Search for the cell housing the specified text and yield its (X, Y) center coordinate. 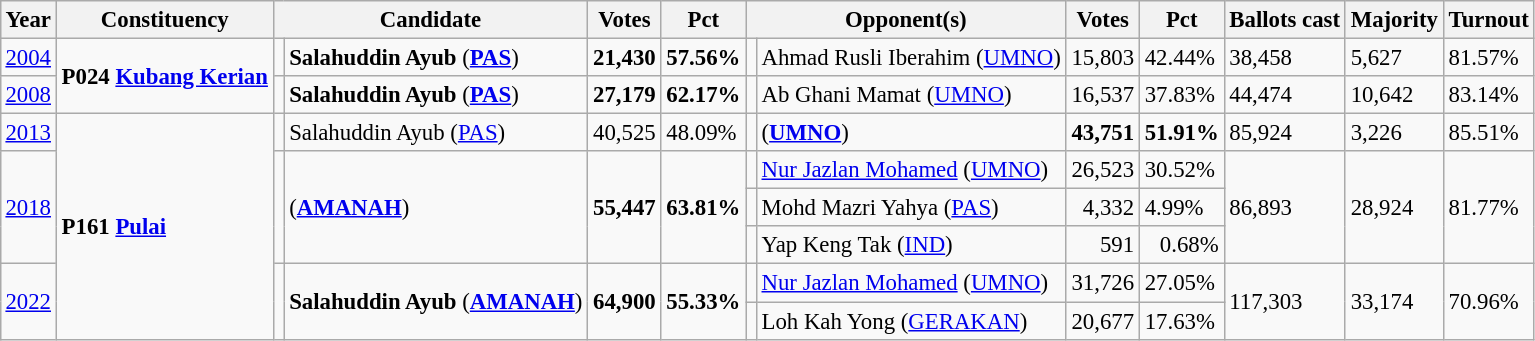
Candidate (430, 20)
(UMNO) (911, 133)
30.52% (1182, 170)
37.83% (1182, 95)
Mohd Mazri Yahya (PAS) (911, 208)
16,537 (1102, 95)
31,726 (1102, 283)
17.63% (1182, 321)
55,447 (624, 208)
2022 (28, 302)
5,627 (1394, 57)
44,474 (1284, 95)
85.51% (1488, 133)
38,458 (1284, 57)
63.81% (704, 208)
83.14% (1488, 95)
Constituency (164, 20)
P161 Pulai (164, 227)
0.68% (1182, 245)
P024 Kubang Kerian (164, 76)
85,924 (1284, 133)
Opponent(s) (906, 20)
591 (1102, 245)
21,430 (624, 57)
Yap Keng Tak (IND) (911, 245)
26,523 (1102, 170)
42.44% (1182, 57)
70.96% (1488, 302)
55.33% (704, 302)
Year (28, 20)
Majority (1394, 20)
81.57% (1488, 57)
Turnout (1488, 20)
48.09% (704, 133)
2004 (28, 57)
64,900 (624, 302)
4.99% (1182, 208)
Salahuddin Ayub (AMANAH) (436, 302)
2013 (28, 133)
51.91% (1182, 133)
117,303 (1284, 302)
3,226 (1394, 133)
20,677 (1102, 321)
43,751 (1102, 133)
86,893 (1284, 208)
(AMANAH) (436, 208)
Loh Kah Yong (GERAKAN) (911, 321)
62.17% (704, 95)
40,525 (624, 133)
27.05% (1182, 283)
33,174 (1394, 302)
27,179 (624, 95)
81.77% (1488, 208)
Ahmad Rusli Iberahim (UMNO) (911, 57)
10,642 (1394, 95)
4,332 (1102, 208)
57.56% (704, 57)
2008 (28, 95)
2018 (28, 208)
Ballots cast (1284, 20)
28,924 (1394, 208)
15,803 (1102, 57)
Ab Ghani Mamat (UMNO) (911, 95)
